Return (x, y) of the center of cell containing provided text 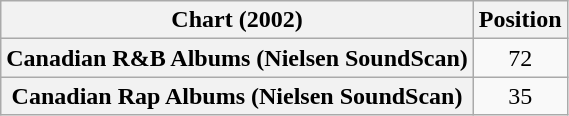
72 (520, 58)
Chart (2002) (238, 20)
Position (520, 20)
35 (520, 96)
Canadian R&B Albums (Nielsen SoundScan) (238, 58)
Canadian Rap Albums (Nielsen SoundScan) (238, 96)
